Return the (X, Y) coordinate for the center point of the cell that contains the specified text.  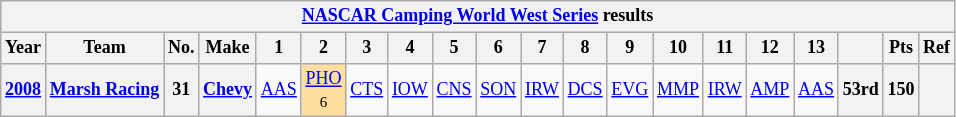
2008 (24, 90)
10 (678, 48)
1 (278, 48)
MMP (678, 90)
NASCAR Camping World West Series results (478, 16)
9 (630, 48)
7 (542, 48)
DCS (585, 90)
4 (410, 48)
PHO6 (324, 90)
8 (585, 48)
Marsh Racing (104, 90)
Chevy (228, 90)
Make (228, 48)
AMP (770, 90)
SON (498, 90)
11 (724, 48)
13 (816, 48)
CTS (367, 90)
Pts (901, 48)
Year (24, 48)
3 (367, 48)
12 (770, 48)
6 (498, 48)
53rd (860, 90)
2 (324, 48)
31 (182, 90)
5 (454, 48)
150 (901, 90)
Ref (937, 48)
No. (182, 48)
IOW (410, 90)
Team (104, 48)
EVG (630, 90)
CNS (454, 90)
